Scan for the cell matching the given text and deliver its [x, y] coordinate at center. 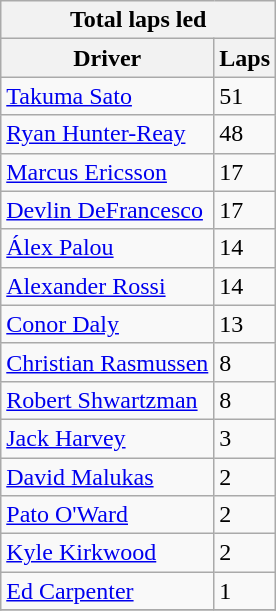
51 [245, 96]
Conor Daly [108, 324]
Driver [108, 58]
Ed Carpenter [108, 591]
Alexander Rossi [108, 286]
Laps [245, 58]
3 [245, 438]
Jack Harvey [108, 438]
Ryan Hunter-Reay [108, 134]
13 [245, 324]
Devlin DeFrancesco [108, 210]
Christian Rasmussen [108, 362]
David Malukas [108, 477]
Álex Palou [108, 248]
Total laps led [138, 20]
1 [245, 591]
Kyle Kirkwood [108, 553]
48 [245, 134]
Robert Shwartzman [108, 400]
Pato O'Ward [108, 515]
Marcus Ericsson [108, 172]
Takuma Sato [108, 96]
